Return (x, y) of the center of cell containing provided text 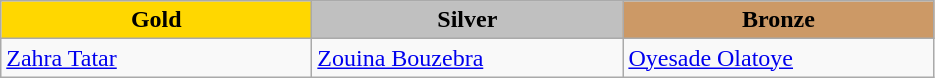
Silver (468, 20)
Gold (156, 20)
Bronze (778, 20)
Oyesade Olatoye (778, 58)
Zahra Tatar (156, 58)
Zouina Bouzebra (468, 58)
